Return the [X, Y] coordinate for the center point of the cell that contains the specified text.  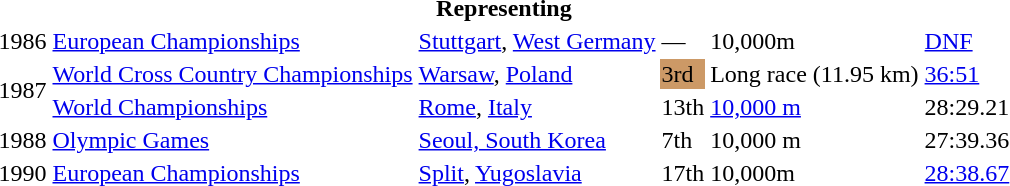
Seoul, South Korea [537, 140]
7th [683, 140]
Olympic Games [232, 140]
European Championships [232, 41]
13th [683, 107]
Stuttgart, West Germany [537, 41]
Rome, Italy [537, 107]
3rd [683, 74]
10,000m [814, 41]
World Championships [232, 107]
— [683, 41]
Warsaw, Poland [537, 74]
Long race (11.95 km) [814, 74]
World Cross Country Championships [232, 74]
